Identify which cell holds the provided text, then report its (x, y) central coordinate. 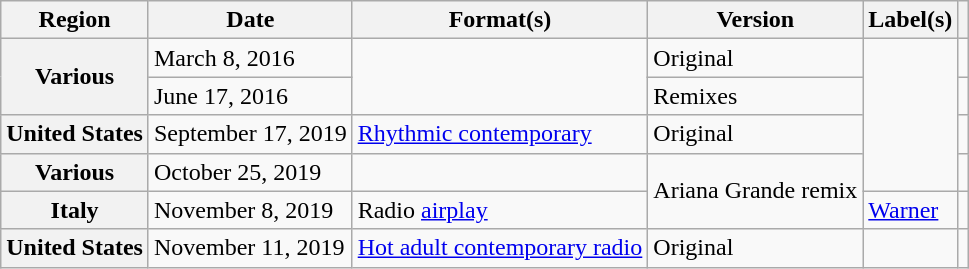
March 8, 2016 (250, 58)
Ariana Grande remix (756, 191)
Hot adult contemporary radio (500, 248)
June 17, 2016 (250, 96)
Format(s) (500, 20)
Label(s) (910, 20)
Warner (910, 210)
Italy (75, 210)
Region (75, 20)
Remixes (756, 96)
Rhythmic contemporary (500, 134)
September 17, 2019 (250, 134)
November 11, 2019 (250, 248)
November 8, 2019 (250, 210)
Version (756, 20)
Radio airplay (500, 210)
Date (250, 20)
October 25, 2019 (250, 172)
